Search for the cell housing the specified text and yield its [X, Y] center coordinate. 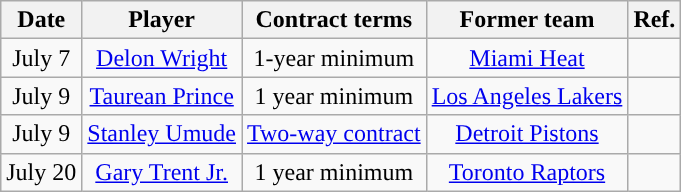
1-year minimum [334, 58]
Delon Wright [162, 58]
Player [162, 20]
Stanley Umude [162, 134]
Two-way contract [334, 134]
Los Angeles Lakers [527, 96]
July 20 [42, 172]
July 7 [42, 58]
Detroit Pistons [527, 134]
Taurean Prince [162, 96]
Former team [527, 20]
Gary Trent Jr. [162, 172]
Ref. [654, 20]
Contract terms [334, 20]
Date [42, 20]
Toronto Raptors [527, 172]
Miami Heat [527, 58]
